Pinpoint the cell where the given text exists, returning its [X, Y] midpoint coordinate. 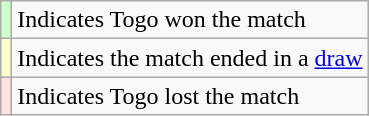
Indicates Togo lost the match [190, 96]
Indicates Togo won the match [190, 20]
Indicates the match ended in a draw [190, 58]
